Return (X, Y) of the center of cell containing provided text 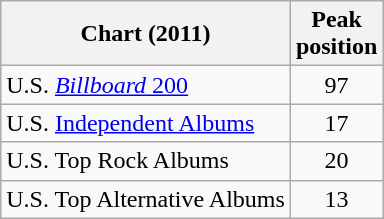
17 (336, 123)
Chart (2011) (146, 34)
Peakposition (336, 34)
20 (336, 161)
97 (336, 85)
13 (336, 199)
U.S. Top Rock Albums (146, 161)
U.S. Billboard 200 (146, 85)
U.S. Independent Albums (146, 123)
U.S. Top Alternative Albums (146, 199)
